Locate the cell with the specified text and output its (x, y) center coordinate. 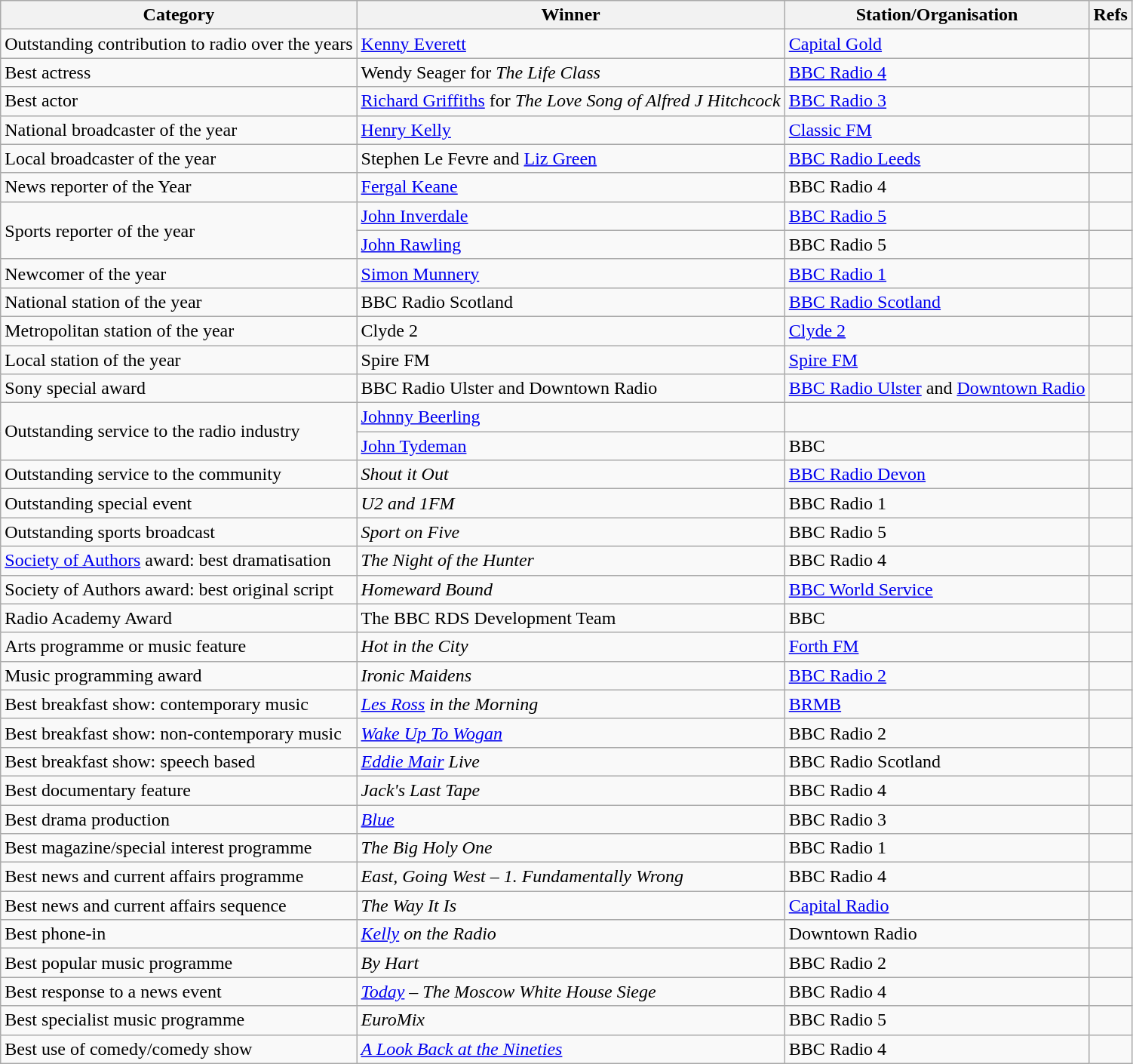
Sport on Five (570, 532)
National station of the year (179, 302)
Kenny Everett (570, 44)
The Night of the Hunter (570, 561)
Capital Radio (937, 906)
Henry Kelly (570, 130)
Best breakfast show: non-contemporary music (179, 733)
Radio Academy Award (179, 618)
Sony special award (179, 389)
Best response to a news event (179, 992)
Best breakfast show: contemporary music (179, 704)
Society of Authors award: best dramatisation (179, 561)
U2 and 1FM (570, 503)
Best documentary feature (179, 790)
Today – The Moscow White House Siege (570, 992)
Best news and current affairs programme (179, 877)
National broadcaster of the year (179, 130)
Hot in the City (570, 647)
Society of Authors award: best original script (179, 589)
The Big Holy One (570, 848)
Best phone-in (179, 934)
Arts programme or music feature (179, 647)
Newcomer of the year (179, 273)
Outstanding sports broadcast (179, 532)
Simon Munnery (570, 273)
Ironic Maidens (570, 675)
The BBC RDS Development Team (570, 618)
Downtown Radio (937, 934)
Outstanding special event (179, 503)
Local broadcaster of the year (179, 158)
Classic FM (937, 130)
Outstanding contribution to radio over the years (179, 44)
Johnny Beerling (570, 417)
Richard Griffiths for The Love Song of Alfred J Hitchcock (570, 101)
BBC Radio Leeds (937, 158)
BBC World Service (937, 589)
Best use of comedy/comedy show (179, 1049)
Winner (570, 15)
Kelly on the Radio (570, 934)
Sports reporter of the year (179, 230)
By Hart (570, 963)
Wake Up To Wogan (570, 733)
Capital Gold (937, 44)
John Inverdale (570, 216)
Local station of the year (179, 360)
Eddie Mair Live (570, 761)
Les Ross in the Morning (570, 704)
BBC Radio Devon (937, 475)
East, Going West – 1. Fundamentally Wrong (570, 877)
Music programming award (179, 675)
Fergal Keane (570, 187)
Homeward Bound (570, 589)
Best breakfast show: speech based (179, 761)
Outstanding service to the community (179, 475)
Metropolitan station of the year (179, 331)
Best drama production (179, 819)
John Rawling (570, 244)
News reporter of the Year (179, 187)
John Tydeman (570, 446)
Wendy Seager for The Life Class (570, 72)
Shout it Out (570, 475)
Blue (570, 819)
Stephen Le Fevre and Liz Green (570, 158)
Outstanding service to the radio industry (179, 432)
A Look Back at the Nineties (570, 1049)
Forth FM (937, 647)
The Way It Is (570, 906)
Best magazine/special interest programme (179, 848)
Category (179, 15)
EuroMix (570, 1020)
Best popular music programme (179, 963)
Best specialist music programme (179, 1020)
Jack's Last Tape (570, 790)
Best actor (179, 101)
Refs (1110, 15)
Best news and current affairs sequence (179, 906)
BRMB (937, 704)
Best actress (179, 72)
Station/Organisation (937, 15)
